Detect which cell encompasses the target text, then output its (X, Y) center coordinate. 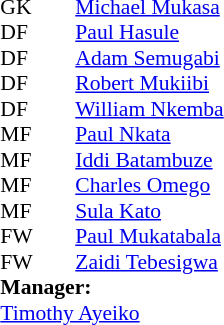
Robert Mukiibi (149, 83)
William Nkemba (149, 109)
Manager: (112, 287)
Charles Omego (149, 185)
Zaidi Tebesigwa (149, 262)
Paul Hasule (149, 33)
Sula Kato (149, 211)
Adam Semugabi (149, 58)
Paul Nkata (149, 135)
Iddi Batambuze (149, 160)
Paul Mukatabala (149, 237)
